Search for the cell housing the specified text and yield its (x, y) center coordinate. 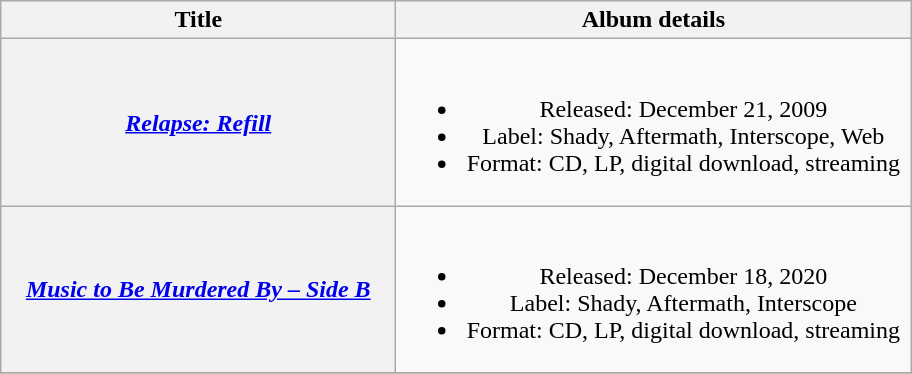
Relapse: Refill (198, 122)
Released: December 21, 2009Label: Shady, Aftermath, Interscope, WebFormat: CD, LP, digital download, streaming (654, 122)
Album details (654, 20)
Title (198, 20)
Music to Be Murdered By – Side B (198, 290)
Released: December 18, 2020Label: Shady, Aftermath, InterscopeFormat: CD, LP, digital download, streaming (654, 290)
